Pinpoint the cell where the given text exists, returning its [x, y] midpoint coordinate. 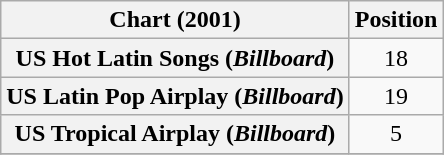
US Hot Latin Songs (Billboard) [175, 58]
US Latin Pop Airplay (Billboard) [175, 96]
Chart (2001) [175, 20]
US Tropical Airplay (Billboard) [175, 134]
18 [396, 58]
5 [396, 134]
Position [396, 20]
19 [396, 96]
